Locate the cell with the specified text and output its (X, Y) center coordinate. 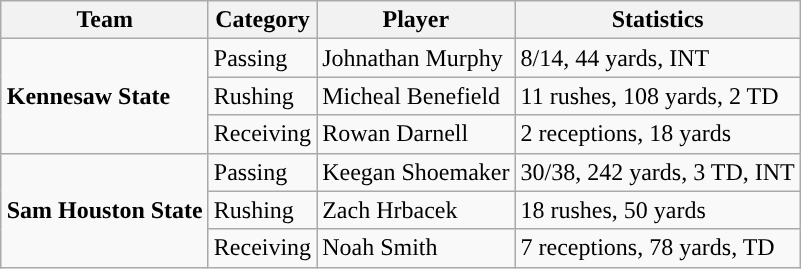
Statistics (658, 20)
Keegan Shoemaker (416, 172)
18 rushes, 50 yards (658, 210)
2 receptions, 18 yards (658, 134)
7 receptions, 78 yards, TD (658, 248)
Rowan Darnell (416, 134)
Player (416, 20)
Team (104, 20)
Johnathan Murphy (416, 58)
11 rushes, 108 yards, 2 TD (658, 96)
Noah Smith (416, 248)
Category (262, 20)
Sam Houston State (104, 210)
30/38, 242 yards, 3 TD, INT (658, 172)
Kennesaw State (104, 96)
Micheal Benefield (416, 96)
8/14, 44 yards, INT (658, 58)
Zach Hrbacek (416, 210)
